Extract the [x, y] coordinate from the center of the cell holding the provided text.  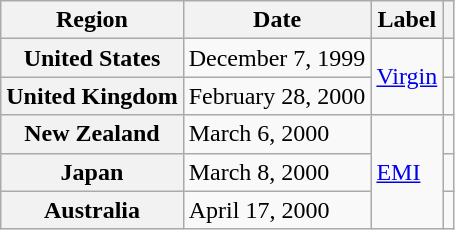
United Kingdom [92, 96]
United States [92, 58]
March 6, 2000 [277, 134]
March 8, 2000 [277, 172]
EMI [407, 172]
New Zealand [92, 134]
Australia [92, 210]
Virgin [407, 77]
December 7, 1999 [277, 58]
Date [277, 20]
Japan [92, 172]
February 28, 2000 [277, 96]
Label [407, 20]
April 17, 2000 [277, 210]
Region [92, 20]
